Find where the given text appears and provide that cell's center as [X, Y] coordinate. 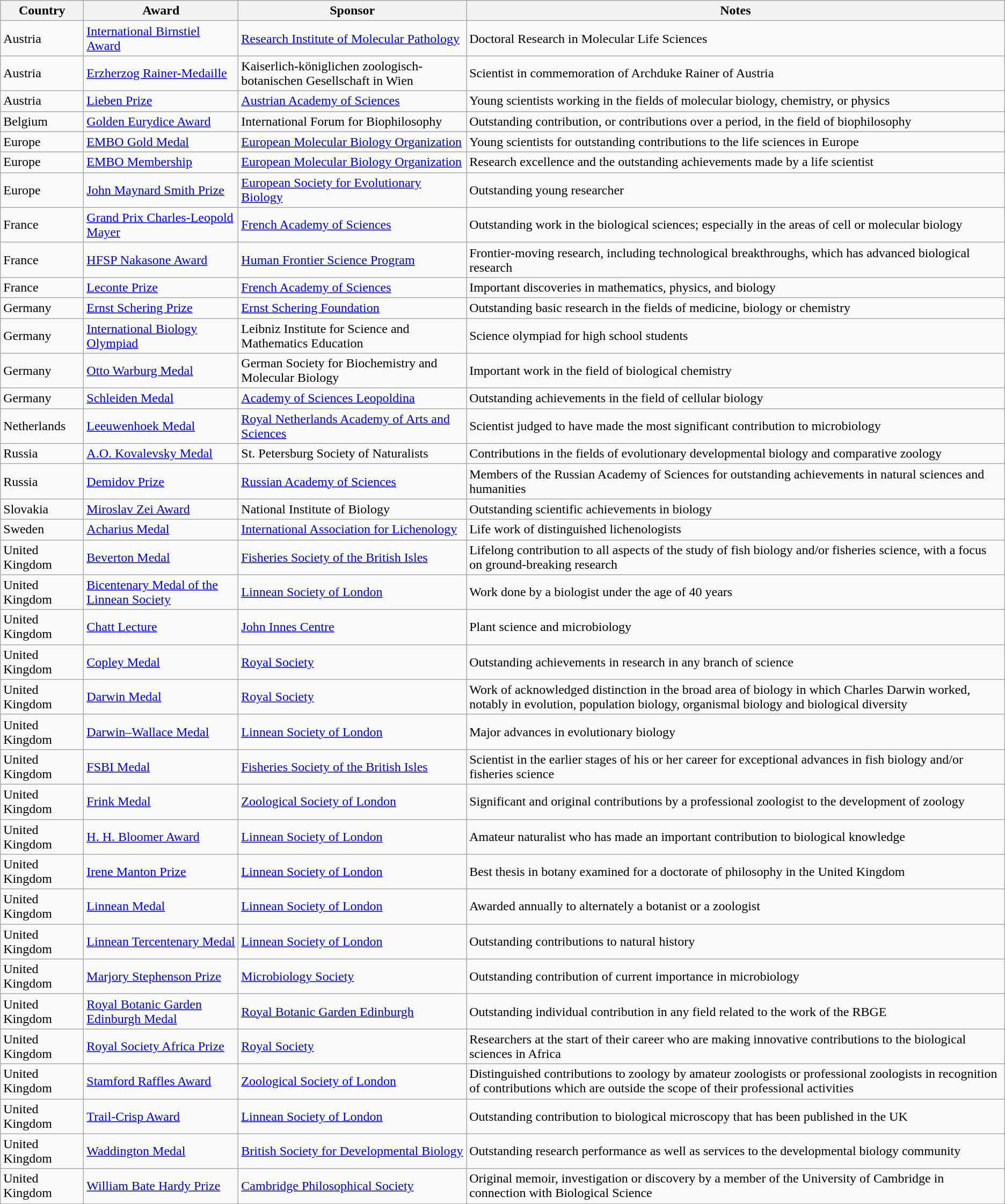
Royal Society Africa Prize [161, 1046]
Austrian Academy of Sciences [352, 101]
John Innes Centre [352, 627]
Erzherzog Rainer-Medaille [161, 73]
Best thesis in botany examined for a doctorate of philosophy in the United Kingdom [735, 872]
Academy of Sciences Leopoldina [352, 398]
Slovakia [42, 509]
Outstanding achievements in the field of cellular biology [735, 398]
German Society for Biochemistry and Molecular Biology [352, 371]
Royal Netherlands Academy of Arts and Sciences [352, 426]
Beverton Medal [161, 557]
International Birnstiel Award [161, 39]
Ernst Schering Foundation [352, 308]
Sweden [42, 530]
Miroslav Zei Award [161, 509]
Darwin–Wallace Medal [161, 731]
Outstanding contribution to biological microscopy that has been published in the UK [735, 1116]
Cambridge Philosophical Society [352, 1186]
Major advances in evolutionary biology [735, 731]
Outstanding basic research in the fields of medicine, biology or chemistry [735, 308]
Frontier-moving research, including technological breakthroughs, which has advanced biological research [735, 260]
Lieben Prize [161, 101]
Belgium [42, 121]
Outstanding young researcher [735, 190]
Human Frontier Science Program [352, 260]
Award [161, 11]
Scientist judged to have made the most significant contribution to microbiology [735, 426]
National Institute of Biology [352, 509]
Linnean Tercentenary Medal [161, 942]
Outstanding work in the biological sciences; especially in the areas of cell or molecular biology [735, 224]
British Society for Developmental Biology [352, 1151]
Outstanding contribution of current importance in microbiology [735, 976]
International Association for Lichenology [352, 530]
Work done by a biologist under the age of 40 years [735, 592]
Marjory Stephenson Prize [161, 976]
Original memoir, investigation or discovery by a member of the University of Cambridge in connection with Biological Science [735, 1186]
A.O. Kovalevsky Medal [161, 454]
Grand Prix Charles-Leopold Mayer [161, 224]
Golden Eurydice Award [161, 121]
Schleiden Medal [161, 398]
Acharius Medal [161, 530]
Outstanding scientific achievements in biology [735, 509]
Waddington Medal [161, 1151]
Awarded annually to alternately a botanist or a zoologist [735, 906]
Members of the Russian Academy of Sciences for outstanding achievements in natural sciences and humanities [735, 481]
Contributions in the fields of evolutionary developmental biology and comparative zoology [735, 454]
Copley Medal [161, 662]
International Biology Olympiad [161, 335]
Leeuwenhoek Medal [161, 426]
Important discoveries in mathematics, physics, and biology [735, 287]
FSBI Medal [161, 767]
Stamford Raffles Award [161, 1082]
European Society for Evolutionary Biology [352, 190]
Trail-Crisp Award [161, 1116]
Ernst Schering Prize [161, 308]
Netherlands [42, 426]
Amateur naturalist who has made an important contribution to biological knowledge [735, 837]
Sponsor [352, 11]
Science olympiad for high school students [735, 335]
Outstanding achievements in research in any branch of science [735, 662]
Researchers at the start of their career who are making innovative contributions to the biological sciences in Africa [735, 1046]
International Forum for Biophilosophy [352, 121]
Young scientists for outstanding contributions to the life sciences in Europe [735, 142]
Demidov Prize [161, 481]
Royal Botanic Garden Edinburgh Medal [161, 1012]
Frink Medal [161, 801]
Outstanding research performance as well as services to the developmental biology community [735, 1151]
Royal Botanic Garden Edinburgh [352, 1012]
Bicentenary Medal of the Linnean Society [161, 592]
Leibniz Institute for Science and Mathematics Education [352, 335]
Darwin Medal [161, 697]
Linnean Medal [161, 906]
Scientist in the earlier stages of his or her career for exceptional advances in fish biology and/or fisheries science [735, 767]
Research Institute of Molecular Pathology [352, 39]
HFSP Nakasone Award [161, 260]
Russian Academy of Sciences [352, 481]
John Maynard Smith Prize [161, 190]
St. Petersburg Society of Naturalists [352, 454]
Kaiserlich-königlichen zoologisch-botanischen Gesellschaft in Wien [352, 73]
Outstanding individual contribution in any field related to the work of the RBGE [735, 1012]
Irene Manton Prize [161, 872]
EMBO Membership [161, 162]
Scientist in commemoration of Archduke Rainer of Austria [735, 73]
Research excellence and the outstanding achievements made by a life scientist [735, 162]
Outstanding contributions to natural history [735, 942]
Life work of distinguished lichenologists [735, 530]
Doctoral Research in Molecular Life Sciences [735, 39]
Significant and original contributions by a professional zoologist to the development of zoology [735, 801]
Outstanding contribution, or contributions over a period, in the field of biophilosophy [735, 121]
Otto Warburg Medal [161, 371]
Microbiology Society [352, 976]
Plant science and microbiology [735, 627]
Notes [735, 11]
Young scientists working in the fields of molecular biology, chemistry, or physics [735, 101]
Country [42, 11]
Leconte Prize [161, 287]
William Bate Hardy Prize [161, 1186]
Chatt Lecture [161, 627]
EMBO Gold Medal [161, 142]
Lifelong contribution to all aspects of the study of fish biology and/or fisheries science, with a focus on ground-breaking research [735, 557]
H. H. Bloomer Award [161, 837]
Important work in the field of biological chemistry [735, 371]
